Determine the (x, y) coordinate at the center of the cell enclosing the given text.  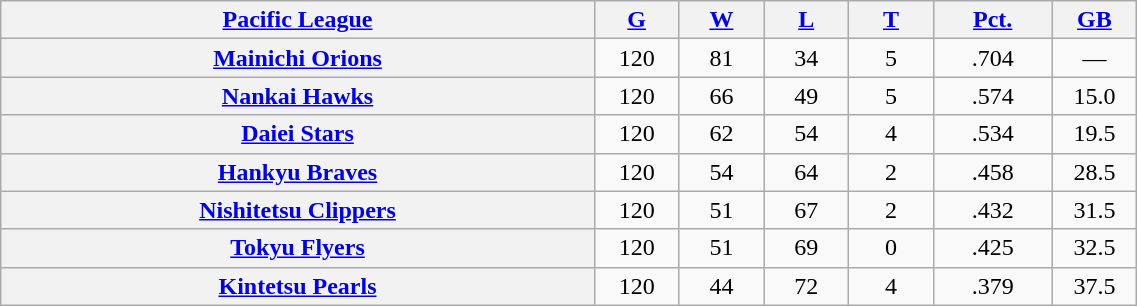
Nishitetsu Clippers (298, 210)
GB (1094, 20)
G (636, 20)
81 (722, 58)
15.0 (1094, 96)
34 (806, 58)
Nankai Hawks (298, 96)
32.5 (1094, 248)
31.5 (1094, 210)
37.5 (1094, 286)
Hankyu Braves (298, 172)
Pct. (992, 20)
Kintetsu Pearls (298, 286)
67 (806, 210)
Daiei Stars (298, 134)
72 (806, 286)
.704 (992, 58)
28.5 (1094, 172)
66 (722, 96)
.425 (992, 248)
T (892, 20)
.458 (992, 172)
0 (892, 248)
62 (722, 134)
49 (806, 96)
L (806, 20)
64 (806, 172)
W (722, 20)
— (1094, 58)
69 (806, 248)
.379 (992, 286)
19.5 (1094, 134)
.432 (992, 210)
Tokyu Flyers (298, 248)
Pacific League (298, 20)
Mainichi Orions (298, 58)
44 (722, 286)
.534 (992, 134)
.574 (992, 96)
